Search for the cell housing the specified text and yield its (x, y) center coordinate. 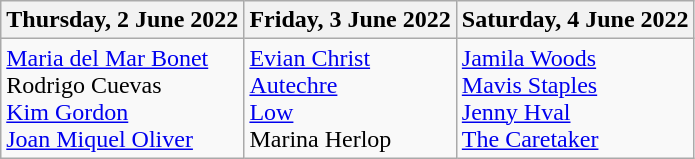
Thursday, 2 June 2022 (122, 20)
Jamila WoodsMavis StaplesJenny HvalThe Caretaker (575, 98)
Evian ChristAutechreLowMarina Herlop (350, 98)
Friday, 3 June 2022 (350, 20)
Saturday, 4 June 2022 (575, 20)
Maria del Mar BonetRodrigo CuevasKim GordonJoan Miquel Oliver (122, 98)
